Extract the (x, y) coordinate from the center of the cell holding the provided text.  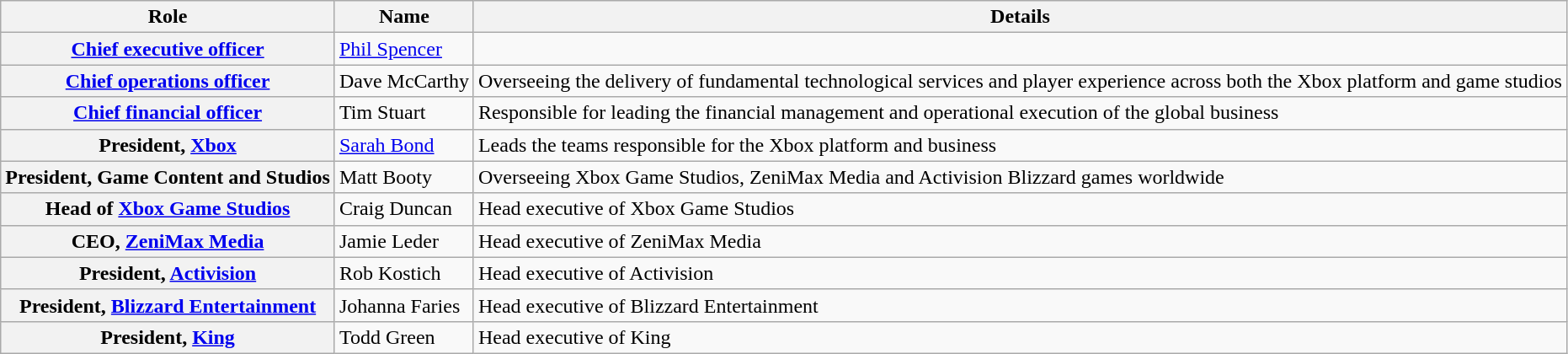
Name (404, 17)
Head executive of ZeniMax Media (1020, 241)
Rob Kostich (404, 273)
President, Activision (168, 273)
President, Blizzard Entertainment (168, 305)
Responsible for leading the financial management and operational execution of the global business (1020, 113)
Head executive of King (1020, 337)
Overseeing Xbox Game Studios, ZeniMax Media and Activision Blizzard games worldwide (1020, 177)
Role (168, 17)
Overseeing the delivery of fundamental technological services and player experience across both the Xbox platform and game studios (1020, 81)
Head executive of Xbox Game Studios (1020, 209)
Head executive of Activision (1020, 273)
Chief financial officer (168, 113)
Todd Green (404, 337)
Sarah Bond (404, 145)
Details (1020, 17)
Dave McCarthy (404, 81)
Jamie Leder (404, 241)
Tim Stuart (404, 113)
Chief executive officer (168, 49)
President, King (168, 337)
Matt Booty (404, 177)
Phil Spencer (404, 49)
CEO, ZeniMax Media (168, 241)
President, Xbox (168, 145)
Head of Xbox Game Studios (168, 209)
Leads the teams responsible for the Xbox platform and business (1020, 145)
Johanna Faries (404, 305)
Head executive of Blizzard Entertainment (1020, 305)
President, Game Content and Studios (168, 177)
Chief operations officer (168, 81)
Craig Duncan (404, 209)
